Output the [x, y] coordinate of the center of the cell containing the given text.  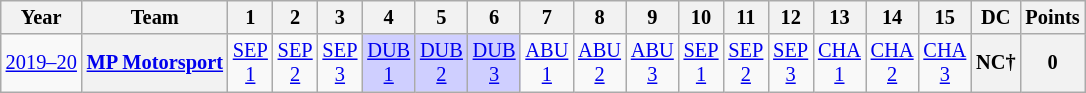
14 [892, 17]
NC† [996, 63]
3 [340, 17]
7 [546, 17]
DUB3 [494, 63]
2019–20 [42, 63]
9 [652, 17]
13 [840, 17]
Points [1052, 17]
12 [790, 17]
DUB2 [442, 63]
11 [746, 17]
8 [600, 17]
Year [42, 17]
CHA2 [892, 63]
10 [702, 17]
2 [296, 17]
MP Motorsport [155, 63]
1 [250, 17]
ABU1 [546, 63]
ABU2 [600, 63]
DC [996, 17]
CHA3 [944, 63]
ABU3 [652, 63]
5 [442, 17]
CHA1 [840, 63]
4 [388, 17]
0 [1052, 63]
15 [944, 17]
DUB1 [388, 63]
Team [155, 17]
6 [494, 17]
